Search for the cell housing the specified text and yield its (x, y) center coordinate. 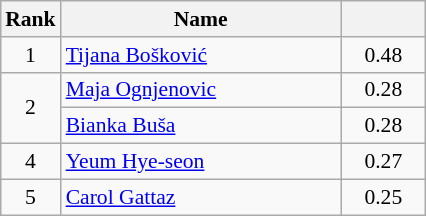
0.48 (384, 54)
1 (30, 54)
Tijana Bošković (201, 54)
Yeum Hye-seon (201, 161)
5 (30, 197)
0.27 (384, 161)
Maja Ognjenovic (201, 90)
2 (30, 108)
Carol Gattaz (201, 197)
4 (30, 161)
Name (201, 19)
Rank (30, 19)
0.25 (384, 197)
Bianka Buša (201, 126)
